Search for the cell housing the specified text and yield its [x, y] center coordinate. 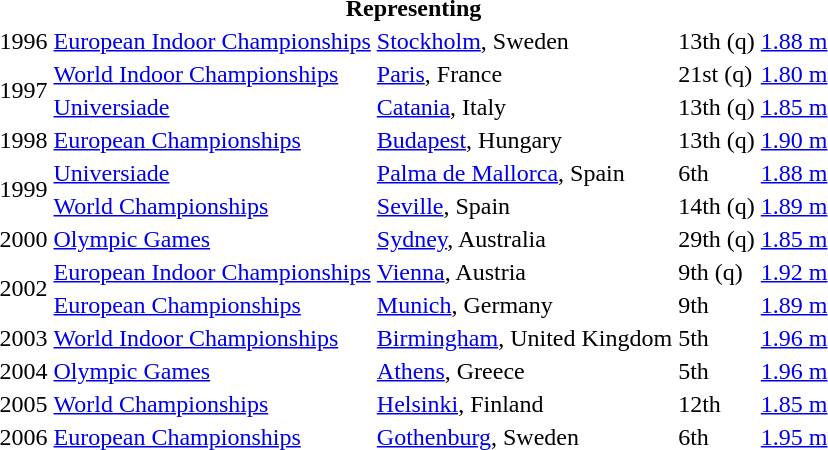
Helsinki, Finland [524, 404]
Stockholm, Sweden [524, 41]
Palma de Mallorca, Spain [524, 173]
Budapest, Hungary [524, 140]
Vienna, Austria [524, 272]
Seville, Spain [524, 206]
Sydney, Australia [524, 239]
Athens, Greece [524, 371]
6th [717, 173]
Birmingham, United Kingdom [524, 338]
29th (q) [717, 239]
12th [717, 404]
Munich, Germany [524, 305]
9th (q) [717, 272]
Paris, France [524, 74]
9th [717, 305]
14th (q) [717, 206]
Catania, Italy [524, 107]
21st (q) [717, 74]
